Detect which cell encompasses the target text, then output its [x, y] center coordinate. 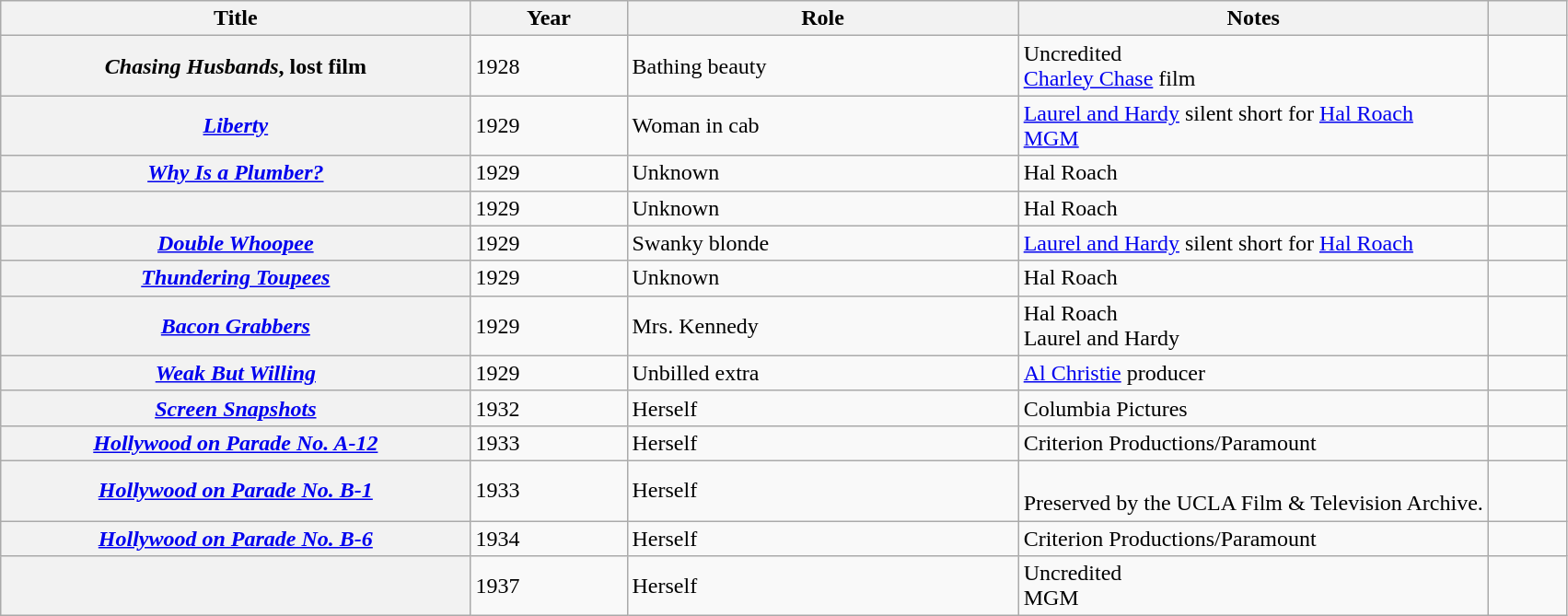
Liberty [236, 125]
Hollywood on Parade No. A-12 [236, 443]
Title [236, 18]
Weak But Willing [236, 373]
1928 [549, 66]
Laurel and Hardy silent short for Hal Roach [1253, 243]
UncreditedCharley Chase film [1253, 66]
Hollywood on Parade No. B-6 [236, 539]
Hal RoachLaurel and Hardy [1253, 326]
1932 [549, 408]
Screen Snapshots [236, 408]
1937 [549, 586]
Double Whoopee [236, 243]
Why Is a Plumber? [236, 173]
Al Christie producer [1253, 373]
1934 [549, 539]
Chasing Husbands, lost film [236, 66]
Unbilled extra [823, 373]
Year [549, 18]
Columbia Pictures [1253, 408]
Notes [1253, 18]
Thundering Toupees [236, 278]
Bathing beauty [823, 66]
Preserved by the UCLA Film & Television Archive. [1253, 490]
Laurel and Hardy silent short for Hal RoachMGM [1253, 125]
Hollywood on Parade No. B-1 [236, 490]
Mrs. Kennedy [823, 326]
Role [823, 18]
Bacon Grabbers [236, 326]
UncreditedMGM [1253, 586]
Swanky blonde [823, 243]
Woman in cab [823, 125]
